Return the [x, y] coordinate for the center point of the cell that contains the specified text.  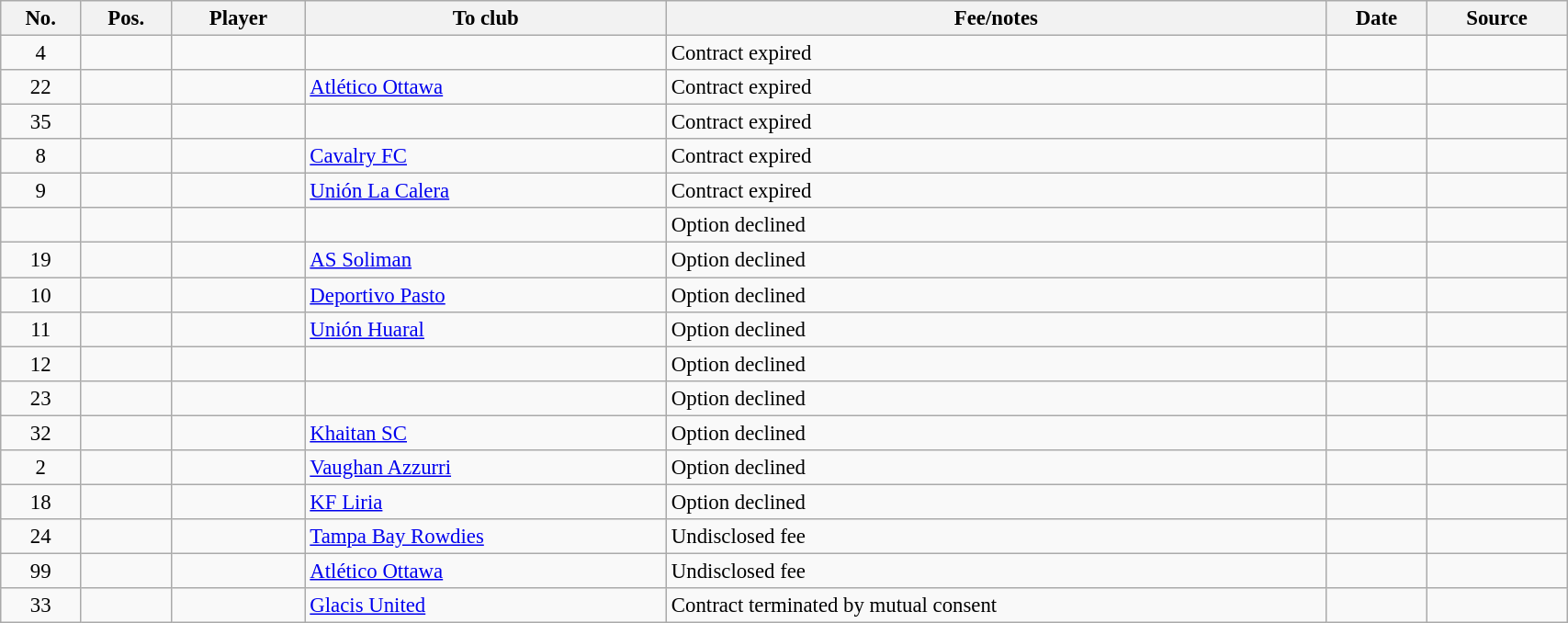
Contract terminated by mutual consent [997, 606]
Vaughan Azzurri [486, 468]
Pos. [127, 18]
KF Liria [486, 502]
To club [486, 18]
10 [40, 295]
2 [40, 468]
18 [40, 502]
Fee/notes [997, 18]
19 [40, 260]
Khaitan SC [486, 433]
35 [40, 122]
33 [40, 606]
Player [239, 18]
Source [1497, 18]
Tampa Bay Rowdies [486, 537]
11 [40, 329]
23 [40, 398]
12 [40, 364]
24 [40, 537]
Glacis United [486, 606]
9 [40, 191]
Cavalry FC [486, 156]
4 [40, 53]
32 [40, 433]
Unión Huaral [486, 329]
Deportivo Pasto [486, 295]
Unión La Calera [486, 191]
8 [40, 156]
22 [40, 87]
AS Soliman [486, 260]
No. [40, 18]
99 [40, 571]
Date [1376, 18]
